Scan for the cell matching the given text and deliver its [X, Y] coordinate at center. 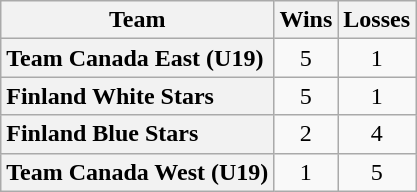
Losses [377, 20]
Finland Blue Stars [138, 134]
4 [377, 134]
Team Canada West (U19) [138, 172]
Team Canada East (U19) [138, 58]
Team [138, 20]
Wins [306, 20]
Finland White Stars [138, 96]
2 [306, 134]
